Locate the cell with the specified text and output its (X, Y) center coordinate. 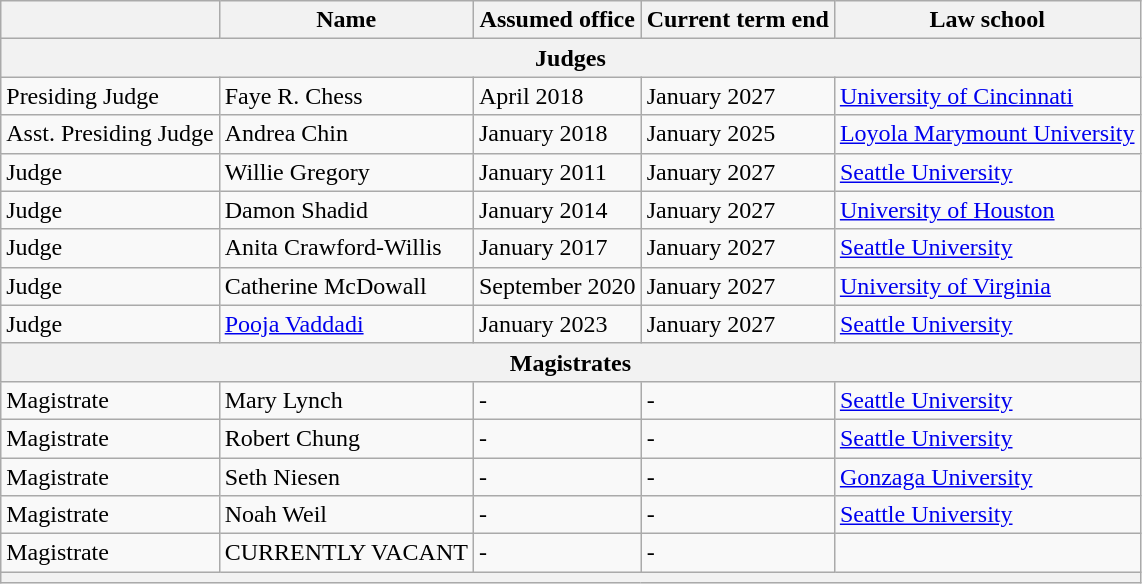
University of Virginia (987, 286)
January 2025 (738, 134)
January 2011 (557, 172)
January 2014 (557, 210)
Robert Chung (346, 438)
Mary Lynch (346, 400)
Gonzaga University (987, 477)
Seth Niesen (346, 477)
Current term end (738, 20)
Anita Crawford-Willis (346, 248)
Faye R. Chess (346, 96)
January 2017 (557, 248)
January 2023 (557, 324)
Catherine McDowall (346, 286)
April 2018 (557, 96)
January 2018 (557, 134)
Name (346, 20)
University of Cincinnati (987, 96)
Pooja Vaddadi (346, 324)
Andrea Chin (346, 134)
Assumed office (557, 20)
Loyola Marymount University (987, 134)
Magistrates (570, 362)
Presiding Judge (110, 96)
Judges (570, 58)
Asst. Presiding Judge (110, 134)
CURRENTLY VACANT (346, 553)
University of Houston (987, 210)
Damon Shadid (346, 210)
Noah Weil (346, 515)
September 2020 (557, 286)
Willie Gregory (346, 172)
Law school (987, 20)
